From the cell containing the given text, extract its center point as [X, Y] coordinate. 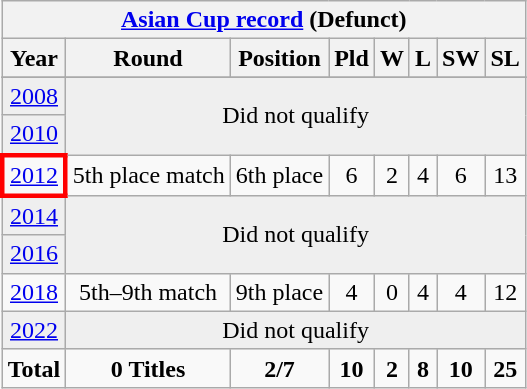
W [392, 58]
2010 [34, 135]
6th place [279, 174]
2012 [34, 174]
2016 [34, 254]
2008 [34, 96]
2014 [34, 216]
8 [422, 368]
12 [505, 292]
2022 [34, 330]
5th–9th match [148, 292]
0 Titles [148, 368]
5th place match [148, 174]
Pld [352, 58]
Year [34, 58]
SW [461, 58]
9th place [279, 292]
Position [279, 58]
SL [505, 58]
2018 [34, 292]
Total [34, 368]
0 [392, 292]
Asian Cup record (Defunct) [264, 20]
L [422, 58]
2/7 [279, 368]
25 [505, 368]
Round [148, 58]
13 [505, 174]
